Return (x, y) of the center of cell containing provided text 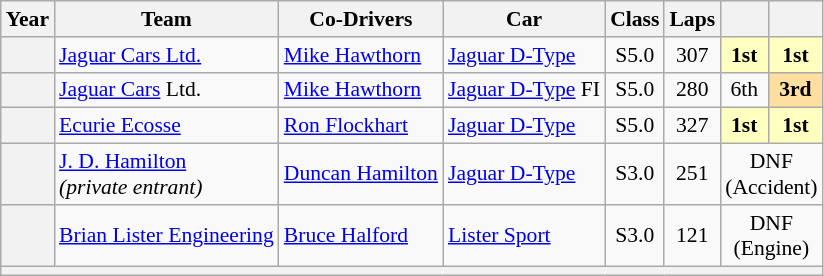
121 (692, 236)
Brian Lister Engineering (166, 236)
Ron Flockhart (361, 126)
3rd (795, 90)
Class (634, 19)
Ecurie Ecosse (166, 126)
327 (692, 126)
DNF(Accident) (771, 174)
Laps (692, 19)
6th (744, 90)
Team (166, 19)
Year (28, 19)
307 (692, 55)
Duncan Hamilton (361, 174)
Jaguar D-Type FI (524, 90)
J. D. Hamilton(private entrant) (166, 174)
Co-Drivers (361, 19)
DNF(Engine) (771, 236)
Car (524, 19)
251 (692, 174)
Lister Sport (524, 236)
Bruce Halford (361, 236)
280 (692, 90)
